Search for the cell housing the specified text and yield its [X, Y] center coordinate. 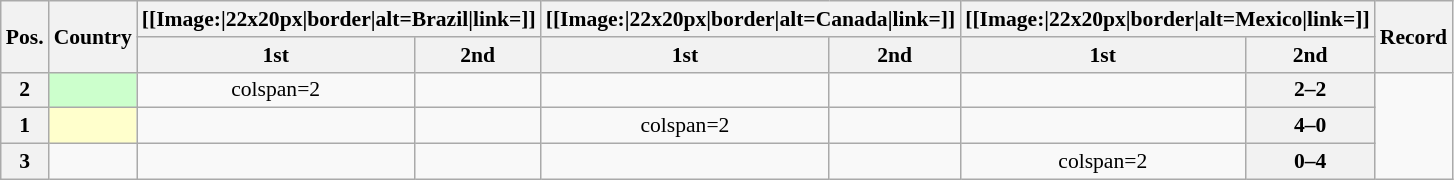
[[Image:|22x20px|border|alt=Canada|link=]] [751, 19]
Record [1414, 36]
[[Image:|22x20px|border|alt=Mexico|link=]] [1168, 19]
2–2 [1310, 90]
Pos. [25, 36]
3 [25, 162]
1 [25, 126]
4–0 [1310, 126]
[[Image:|22x20px|border|alt=Brazil|link=]] [339, 19]
2 [25, 90]
0–4 [1310, 162]
Country [93, 36]
